Provide the (X, Y) coordinate of the cell's center where the given text is located.  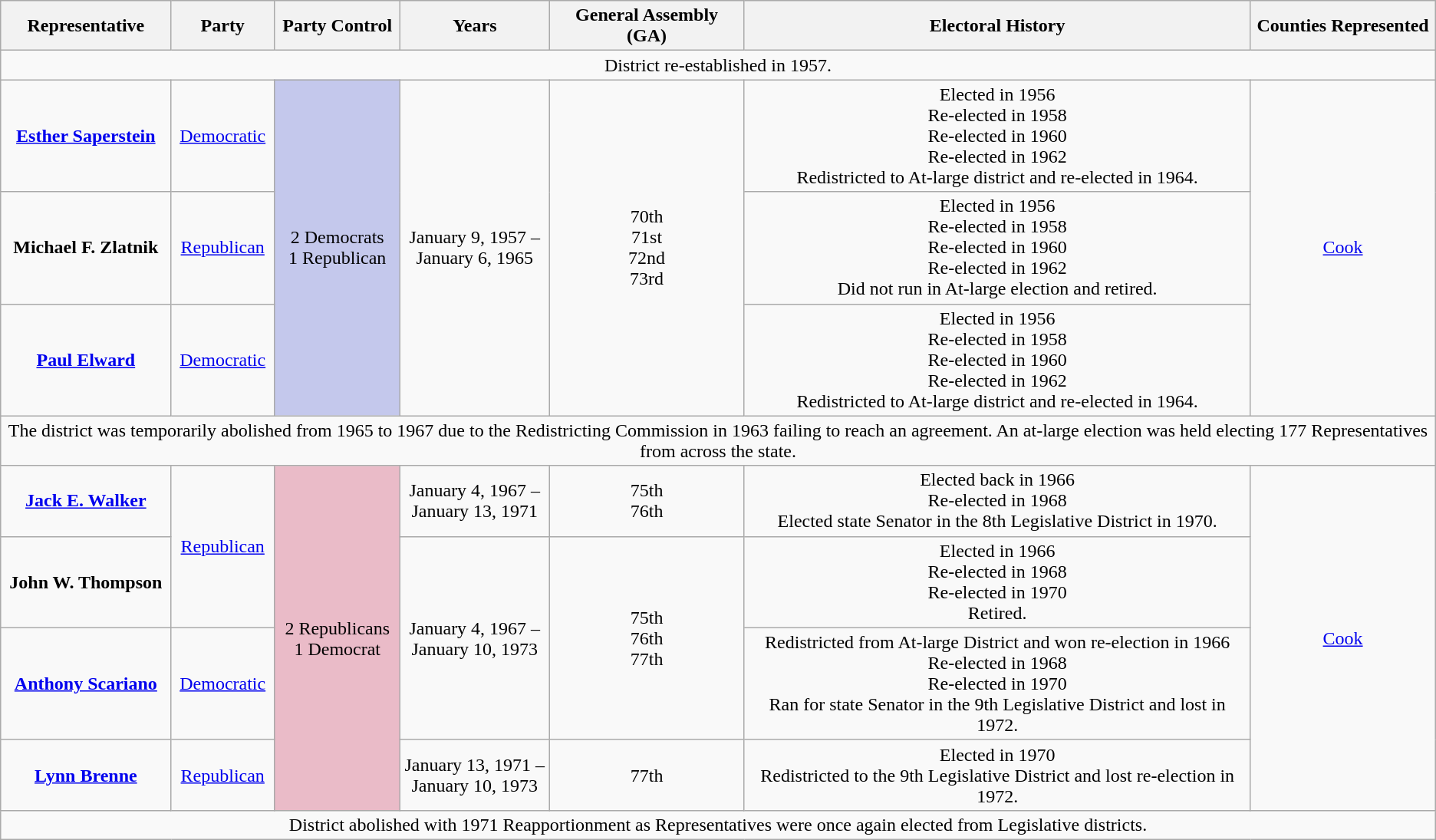
Elected back in 1966Re-elected in 1968Elected state Senator in the 8th Legislative District in 1970. (997, 501)
75th76th77th (647, 638)
January 4, 1967 –January 10, 1973 (475, 638)
Esther Saperstein (86, 136)
Elected in 1970Redistricted to the 9th Legislative District and lost re-election in 1972. (997, 775)
Anthony Scariano (86, 684)
Elected in 1956Re-elected in 1958Re-elected in 1960Re-elected in 1962Did not run in At-large election and retired. (997, 248)
75th76th (647, 501)
Party (222, 26)
70th71st72nd73rd (647, 248)
Elected in 1966Re-elected in 1968Re-elected in 1970Retired. (997, 581)
District abolished with 1971 Reapportionment as Representatives were once again elected from Legislative districts. (718, 825)
Party Control (338, 26)
January 4, 1967 –January 13, 1971 (475, 501)
January 9, 1957 –January 6, 1965 (475, 248)
Years (475, 26)
2 Republicans1 Democrat (338, 638)
Counties Represented (1342, 26)
General Assembly (GA) (647, 26)
Lynn Brenne (86, 775)
Jack E. Walker (86, 501)
Michael F. Zlatnik (86, 248)
Electoral History (997, 26)
77th (647, 775)
January 13, 1971 –January 10, 1973 (475, 775)
Representative (86, 26)
John W. Thompson (86, 581)
Paul Elward (86, 360)
2 Democrats1 Republican (338, 248)
District re-established in 1957. (718, 65)
